Return the [x, y] coordinate for the center point of the cell that contains the specified text.  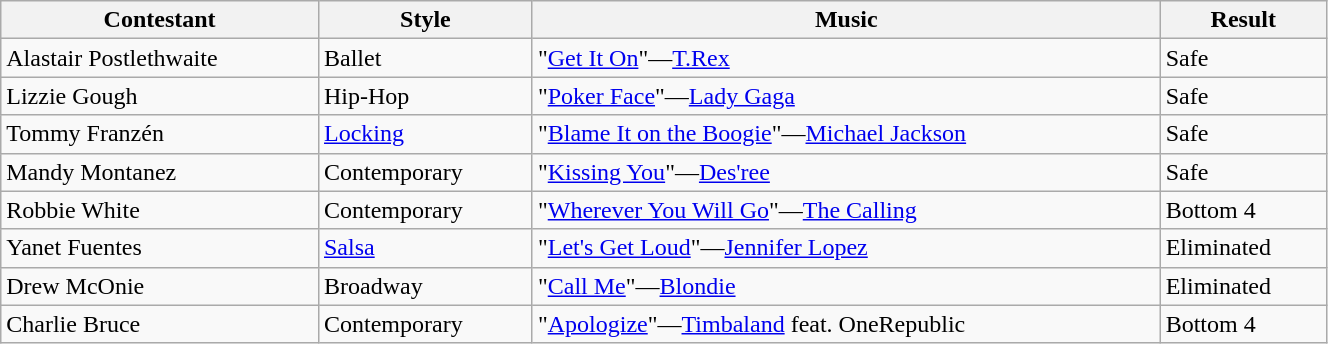
Salsa [425, 248]
"Poker Face"—Lady Gaga [846, 96]
Style [425, 20]
Music [846, 20]
Ballet [425, 58]
"Apologize"—Timbaland feat. OneRepublic [846, 324]
Yanet Fuentes [160, 248]
Drew McOnie [160, 286]
Contestant [160, 20]
"Wherever You Will Go"—The Calling [846, 210]
Robbie White [160, 210]
Hip-Hop [425, 96]
Broadway [425, 286]
"Get It On"—T.Rex [846, 58]
Result [1243, 20]
Lizzie Gough [160, 96]
"Blame It on the Boogie"—Michael Jackson [846, 134]
"Kissing You"—Des'ree [846, 172]
Mandy Montanez [160, 172]
Charlie Bruce [160, 324]
Tommy Franzén [160, 134]
Locking [425, 134]
"Call Me"—Blondie [846, 286]
"Let's Get Loud"—Jennifer Lopez [846, 248]
Alastair Postlethwaite [160, 58]
